Capture the cell that displays the provided text and extract its [x, y] central coordinate. 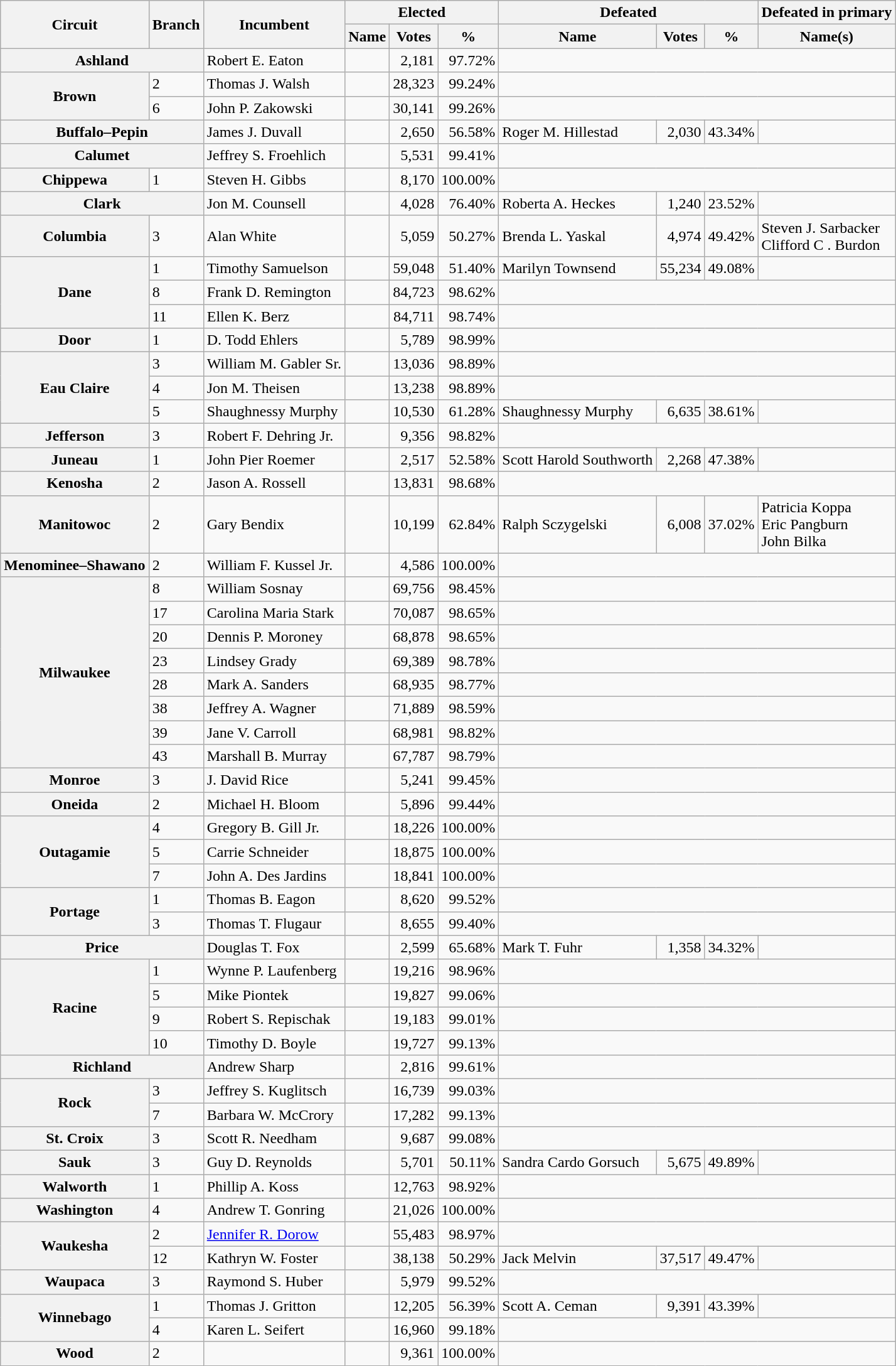
Thomas T. Flugaur [274, 923]
47.38% [732, 460]
John P. Zakowski [274, 108]
Marshall B. Murray [274, 756]
Marilyn Townsend [577, 268]
43 [176, 756]
59,048 [414, 268]
Ashland [102, 60]
Robert S. Repischak [274, 1019]
Eau Claire [75, 388]
43.39% [732, 1306]
William M. Gabler Sr. [274, 364]
Waukesha [75, 1246]
23.52% [732, 203]
5,675 [680, 1163]
Ellen K. Berz [274, 316]
Menominee–Shawano [75, 565]
Sandra Cardo Gorsuch [577, 1163]
12,205 [414, 1306]
10,530 [414, 412]
Monroe [75, 780]
18,226 [414, 828]
Juneau [75, 460]
28,323 [414, 84]
Raymond S. Huber [274, 1282]
Andrew T. Gonring [274, 1210]
Milwaukee [75, 672]
Barbara W. McCrory [274, 1114]
98.77% [468, 684]
John Pier Roemer [274, 460]
68,935 [414, 684]
98.92% [468, 1186]
10 [176, 1043]
99.61% [468, 1067]
56.58% [468, 132]
Rock [75, 1102]
Kathryn W. Foster [274, 1258]
Michael H. Bloom [274, 804]
Roger M. Hillestad [577, 132]
56.39% [468, 1306]
2,816 [414, 1067]
Andrew Sharp [274, 1067]
19,827 [414, 995]
97.72% [468, 60]
Sauk [75, 1163]
23 [176, 660]
5,241 [414, 780]
Gary Bendix [274, 524]
69,756 [414, 589]
Jefferson [75, 436]
49.42% [732, 236]
9 [176, 1019]
84,711 [414, 316]
Outagamie [75, 852]
5,531 [414, 156]
99.01% [468, 1019]
8,170 [414, 180]
Calumet [102, 156]
Oneida [75, 804]
2,517 [414, 460]
Jennifer R. Dorow [274, 1234]
Jack Melvin [577, 1258]
Washington [75, 1210]
52.58% [468, 460]
Lindsey Grady [274, 660]
James J. Duvall [274, 132]
Jeffrey A. Wagner [274, 708]
Dennis P. Moroney [274, 637]
William F. Kussel Jr. [274, 565]
Dane [75, 292]
Gregory B. Gill Jr. [274, 828]
Clark [102, 203]
4,028 [414, 203]
1,240 [680, 203]
Karen L. Seifert [274, 1330]
Patricia Koppa Eric Pangburn John Bilka [827, 524]
68,878 [414, 637]
67,787 [414, 756]
98.62% [468, 292]
12 [176, 1258]
99.45% [468, 780]
Door [75, 340]
6,635 [680, 412]
5,789 [414, 340]
11 [176, 316]
19,727 [414, 1043]
99.26% [468, 108]
13,036 [414, 364]
Kenosha [75, 483]
Walworth [75, 1186]
98.99% [468, 340]
6 [176, 108]
99.24% [468, 84]
17,282 [414, 1114]
Elected [422, 13]
19,216 [414, 971]
Circuit [75, 24]
4,974 [680, 236]
2,030 [680, 132]
18,875 [414, 852]
Chippewa [75, 180]
Thomas B. Eagon [274, 900]
Jane V. Carroll [274, 733]
98.78% [468, 660]
55,483 [414, 1234]
19,183 [414, 1019]
98.97% [468, 1234]
2,181 [414, 60]
Ralph Sczygelski [577, 524]
Price [102, 947]
51.40% [468, 268]
18,841 [414, 876]
Portage [75, 912]
84,723 [414, 292]
Scott A. Ceman [577, 1306]
65.68% [468, 947]
4,586 [414, 565]
49.08% [732, 268]
5,701 [414, 1163]
Thomas J. Gritton [274, 1306]
21,026 [414, 1210]
9,356 [414, 436]
D. Todd Ehlers [274, 340]
Mark A. Sanders [274, 684]
99.03% [468, 1090]
Scott Harold Southworth [577, 460]
99.44% [468, 804]
98.59% [468, 708]
38,138 [414, 1258]
16,960 [414, 1330]
50.11% [468, 1163]
5,979 [414, 1282]
49.47% [732, 1258]
Guy D. Reynolds [274, 1163]
Incumbent [274, 24]
2,599 [414, 947]
98.79% [468, 756]
20 [176, 637]
34.32% [732, 947]
Wynne P. Laufenberg [274, 971]
12,763 [414, 1186]
70,087 [414, 613]
Name(s) [827, 36]
St. Croix [75, 1139]
Manitowoc [75, 524]
William Sosnay [274, 589]
Mike Piontek [274, 995]
Waupaca [75, 1282]
Frank D. Remington [274, 292]
28 [176, 684]
Brown [75, 96]
5,896 [414, 804]
99.41% [468, 156]
98.45% [468, 589]
Defeated in primary [827, 13]
99.18% [468, 1330]
Winnebago [75, 1318]
55,234 [680, 268]
Racine [75, 1007]
38.61% [732, 412]
9,391 [680, 1306]
50.29% [468, 1258]
Jon M. Counsell [274, 203]
99.06% [468, 995]
Carolina Maria Stark [274, 613]
37.02% [732, 524]
Thomas J. Walsh [274, 84]
98.96% [468, 971]
Columbia [75, 236]
Timothy Samuelson [274, 268]
68,981 [414, 733]
Roberta A. Heckes [577, 203]
Brenda L. Yaskal [577, 236]
38 [176, 708]
69,389 [414, 660]
Jeffrey S. Froehlich [274, 156]
Douglas T. Fox [274, 947]
Defeated [629, 13]
Carrie Schneider [274, 852]
16,739 [414, 1090]
98.74% [468, 316]
J. David Rice [274, 780]
Phillip A. Koss [274, 1186]
71,889 [414, 708]
Mark T. Fuhr [577, 947]
Richland [102, 1067]
98.68% [468, 483]
Steven H. Gibbs [274, 180]
6,008 [680, 524]
49.89% [732, 1163]
50.27% [468, 236]
9,687 [414, 1139]
Robert F. Dehring Jr. [274, 436]
9,361 [414, 1353]
2,650 [414, 132]
Alan White [274, 236]
37,517 [680, 1258]
2,268 [680, 460]
39 [176, 733]
Timothy D. Boyle [274, 1043]
13,831 [414, 483]
Jason A. Rossell [274, 483]
5,059 [414, 236]
Wood [75, 1353]
99.40% [468, 923]
John A. Des Jardins [274, 876]
13,238 [414, 388]
1,358 [680, 947]
76.40% [468, 203]
Branch [176, 24]
8,655 [414, 923]
99.08% [468, 1139]
Buffalo–Pepin [102, 132]
30,141 [414, 108]
Steven J. Sarbacker Clifford C . Burdon [827, 236]
43.34% [732, 132]
62.84% [468, 524]
Jeffrey S. Kuglitsch [274, 1090]
Scott R. Needham [274, 1139]
10,199 [414, 524]
Robert E. Eaton [274, 60]
Jon M. Theisen [274, 388]
8,620 [414, 900]
61.28% [468, 412]
17 [176, 613]
